Locate the cell with the specified text and output its (X, Y) center coordinate. 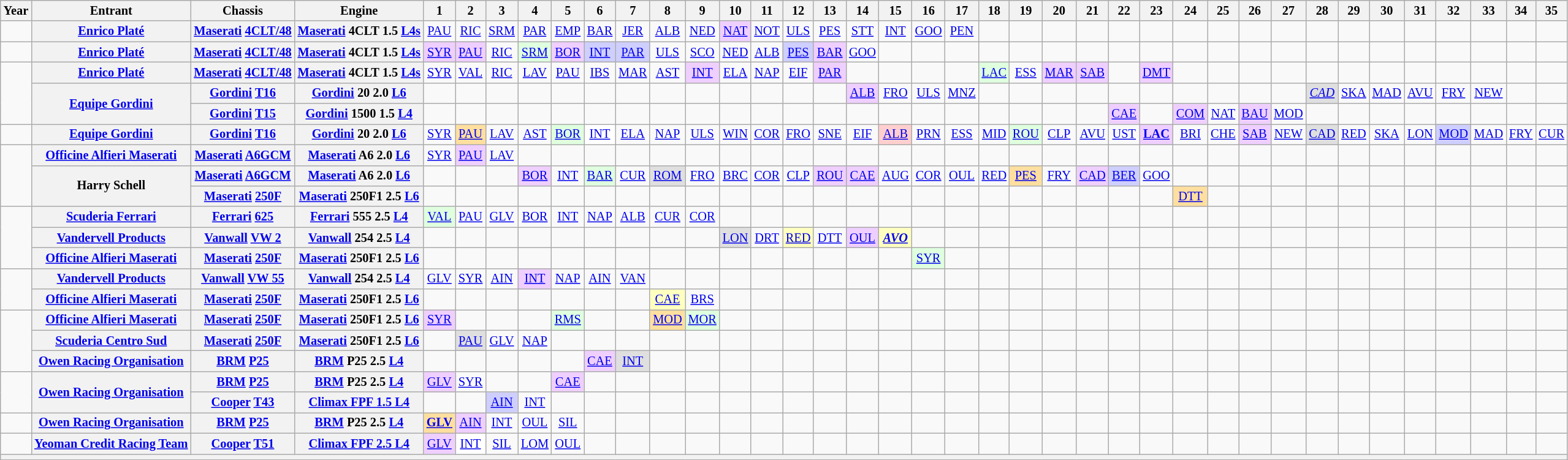
AVO (896, 238)
23 (1156, 10)
9 (702, 10)
BRI (1190, 134)
29 (1353, 10)
11 (767, 10)
Scuderia Centro Sud (111, 341)
LOM (535, 443)
19 (1026, 10)
EMP (568, 31)
BAU (1255, 114)
Gordini 1500 1.5 L4 (359, 114)
20 (1059, 10)
SNE (830, 134)
SCO (702, 52)
6 (600, 10)
WIN (736, 134)
Entrant (111, 10)
Year (16, 10)
COM (1190, 114)
JER (633, 31)
1 (440, 10)
8 (667, 10)
Climax FPF 2.5 L4 (359, 443)
16 (929, 10)
UST (1124, 134)
22 (1124, 10)
MOR (702, 320)
BER (1124, 176)
24 (1190, 10)
ROM (667, 176)
28 (1322, 10)
35 (1551, 10)
STT (862, 31)
BRS (702, 300)
17 (962, 10)
Cooper T51 (243, 443)
10 (736, 10)
DRT (767, 238)
2 (471, 10)
14 (862, 10)
5 (568, 10)
Ferrari 555 2.5 L4 (359, 217)
30 (1387, 10)
BRC (736, 176)
Cooper T43 (243, 402)
Ferrari 625 (243, 217)
Engine (359, 10)
Chassis (243, 10)
CHE (1223, 134)
MNZ (962, 93)
13 (830, 10)
AUG (896, 176)
21 (1092, 10)
33 (1488, 10)
Yeoman Credit Racing Team (111, 443)
PRN (929, 134)
12 (798, 10)
31 (1420, 10)
Vanwall VW 55 (243, 279)
RMS (568, 320)
7 (633, 10)
IBS (600, 72)
3 (501, 10)
NOT (767, 31)
VAN (633, 279)
26 (1255, 10)
Climax FPF 1.5 L4 (359, 402)
4 (535, 10)
18 (994, 10)
PEN (962, 31)
32 (1454, 10)
Scuderia Ferrari (111, 217)
Gordini T15 (243, 114)
DMT (1156, 72)
MID (994, 134)
27 (1288, 10)
Vanwall VW 2 (243, 238)
25 (1223, 10)
15 (896, 10)
Harry Schell (111, 186)
34 (1521, 10)
